Search for the cell housing the specified text and yield its (X, Y) center coordinate. 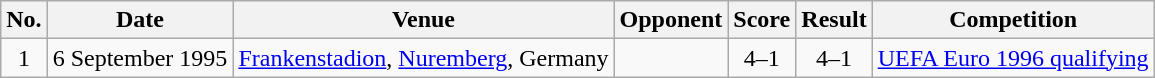
Competition (1013, 20)
Frankenstadion, Nuremberg, Germany (424, 58)
Score (762, 20)
UEFA Euro 1996 qualifying (1013, 58)
1 (24, 58)
6 September 1995 (140, 58)
Opponent (671, 20)
Venue (424, 20)
Result (834, 20)
Date (140, 20)
No. (24, 20)
